Return (X, Y) of the center of cell containing provided text 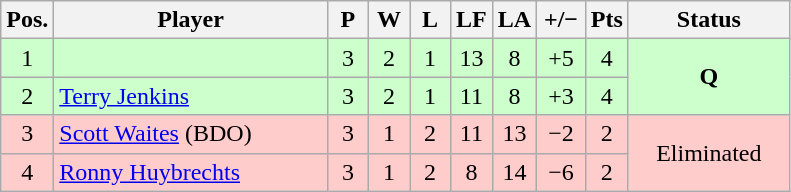
LA (514, 20)
Player (191, 20)
+/− (562, 20)
Scott Waites (BDO) (191, 134)
Eliminated (708, 153)
W (388, 20)
Q (708, 77)
−2 (562, 134)
L (430, 20)
Pts (606, 20)
Ronny Huybrechts (191, 172)
P (348, 20)
+5 (562, 58)
LF (472, 20)
Pos. (28, 20)
+3 (562, 96)
14 (514, 172)
−6 (562, 172)
Status (708, 20)
Terry Jenkins (191, 96)
